Output the (X, Y) coordinate of the center of the cell containing the given text.  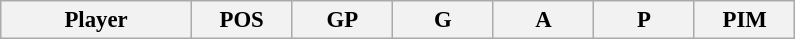
PIM (744, 20)
Player (96, 20)
G (444, 20)
A (544, 20)
POS (242, 20)
GP (342, 20)
P (644, 20)
